Pinpoint the cell where the given text exists, returning its (X, Y) midpoint coordinate. 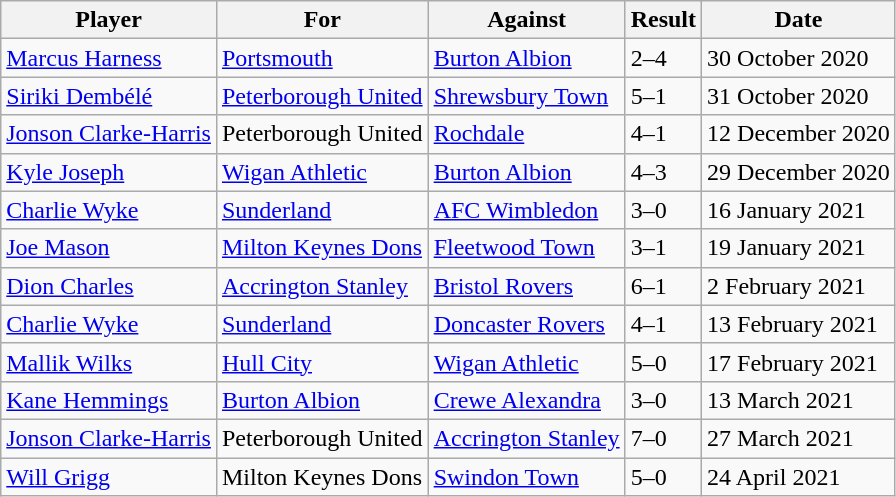
Against (526, 20)
27 March 2021 (799, 438)
2 February 2021 (799, 286)
6–1 (663, 286)
19 January 2021 (799, 248)
31 October 2020 (799, 96)
Player (109, 20)
Result (663, 20)
5–1 (663, 96)
Siriki Dembélé (109, 96)
13 February 2021 (799, 324)
Hull City (322, 362)
12 December 2020 (799, 134)
Kane Hemmings (109, 400)
4–3 (663, 172)
Swindon Town (526, 477)
29 December 2020 (799, 172)
Fleetwood Town (526, 248)
Kyle Joseph (109, 172)
7–0 (663, 438)
17 February 2021 (799, 362)
AFC Wimbledon (526, 210)
3–1 (663, 248)
13 March 2021 (799, 400)
Shrewsbury Town (526, 96)
Crewe Alexandra (526, 400)
30 October 2020 (799, 58)
2–4 (663, 58)
For (322, 20)
Portsmouth (322, 58)
Doncaster Rovers (526, 324)
24 April 2021 (799, 477)
Joe Mason (109, 248)
Mallik Wilks (109, 362)
Marcus Harness (109, 58)
Date (799, 20)
Dion Charles (109, 286)
Bristol Rovers (526, 286)
16 January 2021 (799, 210)
Rochdale (526, 134)
Will Grigg (109, 477)
